Determine the [X, Y] coordinate at the center of the cell enclosing the given text.  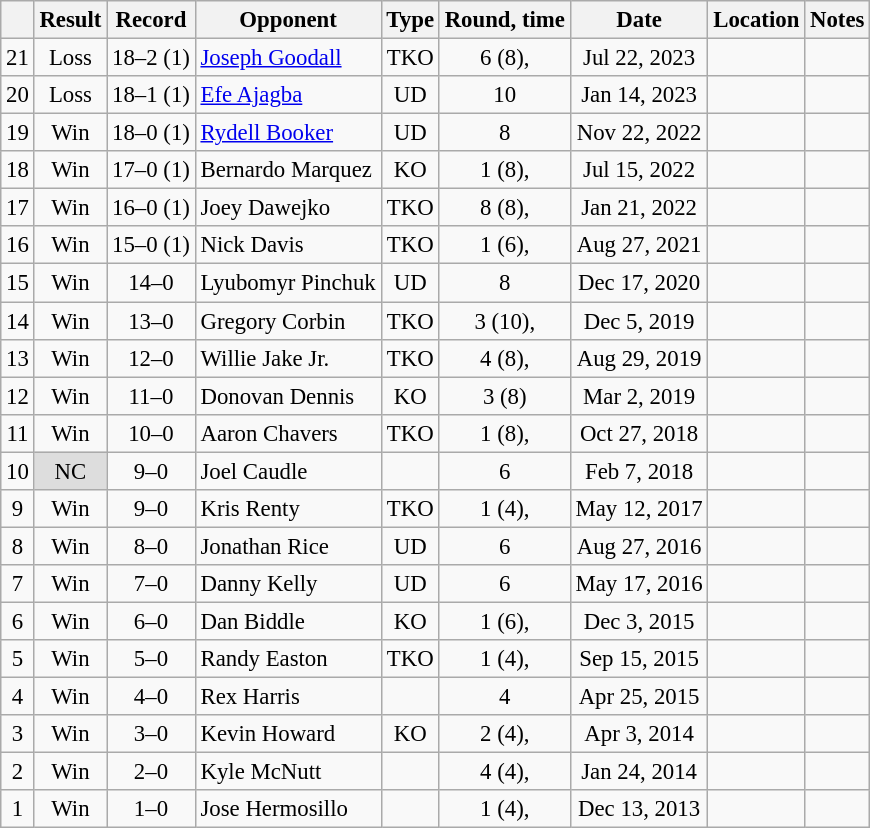
15 [18, 283]
11–0 [151, 396]
Apr 3, 2014 [639, 734]
12–0 [151, 358]
Donovan Dennis [288, 396]
Danny Kelly [288, 584]
Location [756, 20]
May 17, 2016 [639, 584]
12 [18, 396]
Aug 27, 2016 [639, 546]
2 [18, 772]
Oct 27, 2018 [639, 433]
Nick Davis [288, 245]
4 (8), [504, 358]
Aaron Chavers [288, 433]
5–0 [151, 659]
Kyle McNutt [288, 772]
17–0 (1) [151, 170]
9 [18, 509]
NC [70, 471]
Dec 17, 2020 [639, 283]
Gregory Corbin [288, 321]
Mar 2, 2019 [639, 396]
Rex Harris [288, 697]
13 [18, 358]
Record [151, 20]
May 12, 2017 [639, 509]
Kevin Howard [288, 734]
Jan 24, 2014 [639, 772]
Jose Hermosillo [288, 809]
Notes [838, 20]
Willie Jake Jr. [288, 358]
6 (8), [504, 58]
Randy Easton [288, 659]
Efe Ajagba [288, 95]
6–0 [151, 621]
Rydell Booker [288, 133]
18 [18, 170]
Dec 13, 2013 [639, 809]
Joey Dawejko [288, 208]
Lyubomyr Pinchuk [288, 283]
Joel Caudle [288, 471]
19 [18, 133]
15–0 (1) [151, 245]
1–0 [151, 809]
Round, time [504, 20]
13–0 [151, 321]
4 (4), [504, 772]
Jan 14, 2023 [639, 95]
8 (8), [504, 208]
8–0 [151, 546]
10–0 [151, 433]
17 [18, 208]
Bernardo Marquez [288, 170]
Dec 5, 2019 [639, 321]
Result [70, 20]
Aug 29, 2019 [639, 358]
Jul 22, 2023 [639, 58]
2–0 [151, 772]
7–0 [151, 584]
Jonathan Rice [288, 546]
Kris Renty [288, 509]
14 [18, 321]
Opponent [288, 20]
Dec 3, 2015 [639, 621]
Sep 15, 2015 [639, 659]
21 [18, 58]
Aug 27, 2021 [639, 245]
Joseph Goodall [288, 58]
5 [18, 659]
2 (4), [504, 734]
Type [410, 20]
3–0 [151, 734]
Feb 7, 2018 [639, 471]
16–0 (1) [151, 208]
1 [18, 809]
Jan 21, 2022 [639, 208]
4–0 [151, 697]
16 [18, 245]
18–1 (1) [151, 95]
11 [18, 433]
7 [18, 584]
Jul 15, 2022 [639, 170]
20 [18, 95]
Apr 25, 2015 [639, 697]
18–0 (1) [151, 133]
18–2 (1) [151, 58]
14–0 [151, 283]
3 (10), [504, 321]
Dan Biddle [288, 621]
3 [18, 734]
3 (8) [504, 396]
Date [639, 20]
Nov 22, 2022 [639, 133]
